Determine the [x, y] coordinate at the center of the cell enclosing the given text.  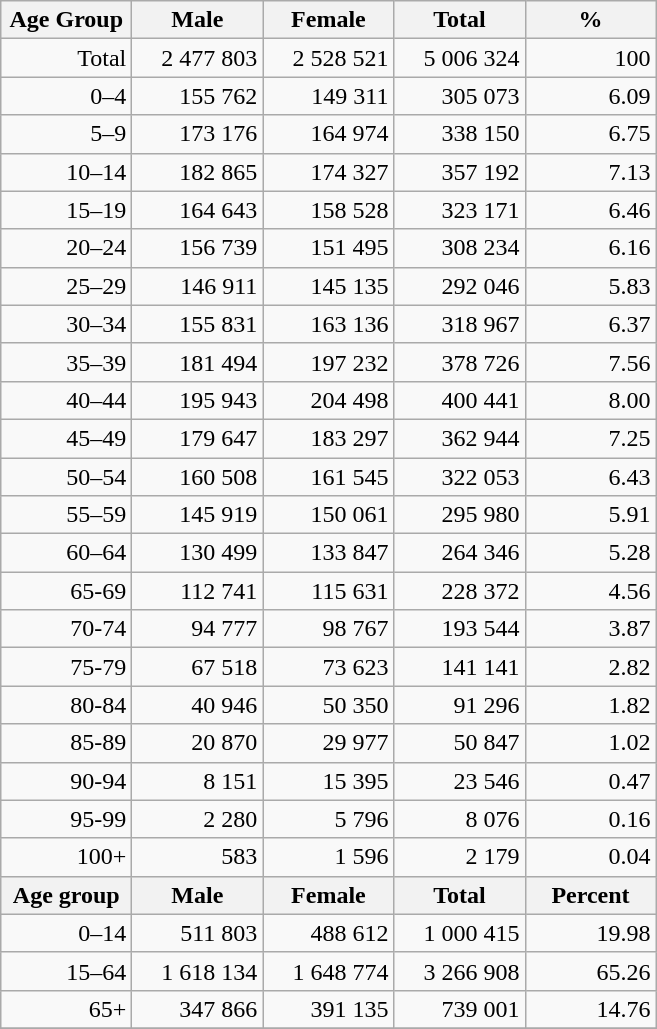
323 171 [460, 210]
156 739 [198, 248]
173 176 [198, 134]
308 234 [460, 248]
264 346 [460, 553]
65.26 [590, 971]
362 944 [460, 438]
163 136 [328, 324]
511 803 [198, 933]
7.13 [590, 172]
80-84 [66, 705]
94 777 [198, 629]
29 977 [328, 743]
98 767 [328, 629]
322 053 [460, 477]
40 946 [198, 705]
391 135 [328, 1009]
95-99 [66, 819]
112 741 [198, 591]
Percent [590, 895]
6.75 [590, 134]
182 865 [198, 172]
20 870 [198, 743]
133 847 [328, 553]
183 297 [328, 438]
2 280 [198, 819]
5 796 [328, 819]
6.09 [590, 96]
2 477 803 [198, 58]
90-94 [66, 781]
3 266 908 [460, 971]
6.43 [590, 477]
347 866 [198, 1009]
19.98 [590, 933]
0–4 [66, 96]
60–64 [66, 553]
378 726 [460, 362]
15–19 [66, 210]
50 350 [328, 705]
75-79 [66, 667]
318 967 [460, 324]
338 150 [460, 134]
181 494 [198, 362]
35–39 [66, 362]
2 528 521 [328, 58]
1.82 [590, 705]
141 141 [460, 667]
149 311 [328, 96]
295 980 [460, 515]
115 631 [328, 591]
91 296 [460, 705]
164 974 [328, 134]
151 495 [328, 248]
6.37 [590, 324]
100+ [66, 857]
85-89 [66, 743]
65-69 [66, 591]
14.76 [590, 1009]
Age Group [66, 20]
67 518 [198, 667]
0.16 [590, 819]
7.25 [590, 438]
0–14 [66, 933]
3.87 [590, 629]
50 847 [460, 743]
179 647 [198, 438]
1.02 [590, 743]
6.16 [590, 248]
305 073 [460, 96]
100 [590, 58]
5–9 [66, 134]
195 943 [198, 400]
0.47 [590, 781]
292 046 [460, 286]
8 151 [198, 781]
15–64 [66, 971]
197 232 [328, 362]
160 508 [198, 477]
2 179 [460, 857]
55–59 [66, 515]
739 001 [460, 1009]
6.46 [590, 210]
400 441 [460, 400]
130 499 [198, 553]
10–14 [66, 172]
23 546 [460, 781]
155 762 [198, 96]
488 612 [328, 933]
174 327 [328, 172]
50–54 [66, 477]
164 643 [198, 210]
8.00 [590, 400]
% [590, 20]
0.04 [590, 857]
145 135 [328, 286]
70-74 [66, 629]
193 544 [460, 629]
1 618 134 [198, 971]
30–34 [66, 324]
1 596 [328, 857]
40–44 [66, 400]
73 623 [328, 667]
146 911 [198, 286]
583 [198, 857]
228 372 [460, 591]
204 498 [328, 400]
Age group [66, 895]
4.56 [590, 591]
8 076 [460, 819]
5.83 [590, 286]
155 831 [198, 324]
5.28 [590, 553]
20–24 [66, 248]
158 528 [328, 210]
1 000 415 [460, 933]
15 395 [328, 781]
357 192 [460, 172]
25–29 [66, 286]
150 061 [328, 515]
145 919 [198, 515]
1 648 774 [328, 971]
7.56 [590, 362]
65+ [66, 1009]
161 545 [328, 477]
45–49 [66, 438]
5.91 [590, 515]
2.82 [590, 667]
5 006 324 [460, 58]
